Return (x, y) of the center of cell containing provided text 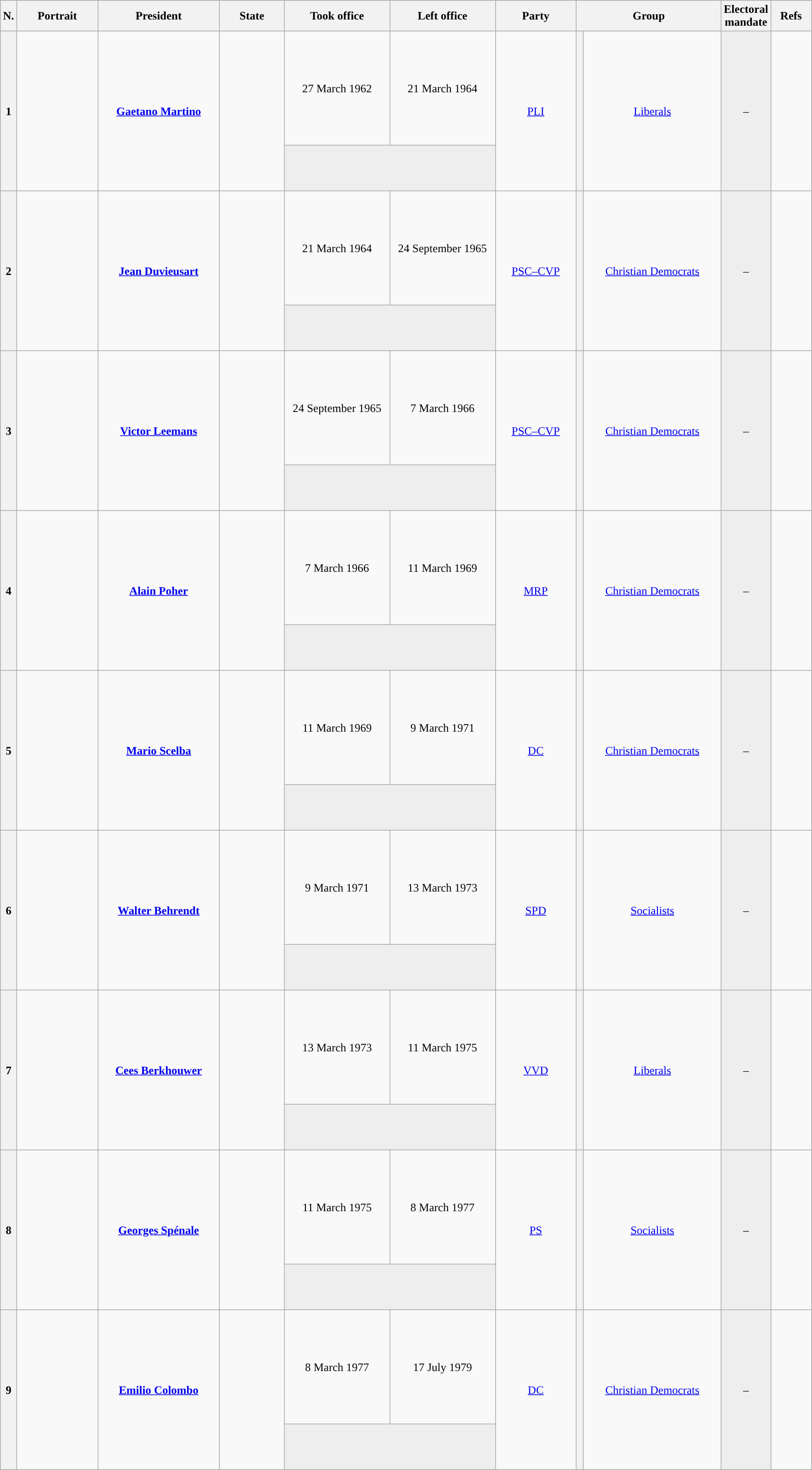
5 (9, 751)
Georges Spénale (159, 1230)
Victor Leemans (159, 431)
PS (536, 1230)
Party (536, 16)
SPD (536, 911)
Emilio Colombo (159, 1390)
N. (9, 16)
VVD (536, 1070)
9 (9, 1390)
Mario Scelba (159, 751)
1 (9, 111)
Portrait (57, 16)
Electoral mandate (746, 16)
President (159, 16)
PLI (536, 111)
Cees Berkhouwer (159, 1070)
7 (9, 1070)
6 (9, 911)
4 (9, 591)
Refs (791, 16)
Alain Poher (159, 591)
Group (649, 16)
State (252, 16)
3 (9, 431)
17 July 1979 (442, 1367)
Gaetano Martino (159, 111)
27 March 1962 (337, 88)
8 (9, 1230)
2 (9, 271)
Left office (442, 16)
Jean Duvieusart (159, 271)
Took office (337, 16)
Walter Behrendt (159, 911)
MRP (536, 591)
